Capture the cell that displays the provided text and extract its (x, y) central coordinate. 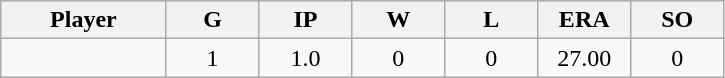
1.0 (306, 58)
SO (678, 20)
L (492, 20)
ERA (584, 20)
IP (306, 20)
1 (212, 58)
W (398, 20)
G (212, 20)
27.00 (584, 58)
Player (84, 20)
